Locate the cell with the specified text and output its [X, Y] center coordinate. 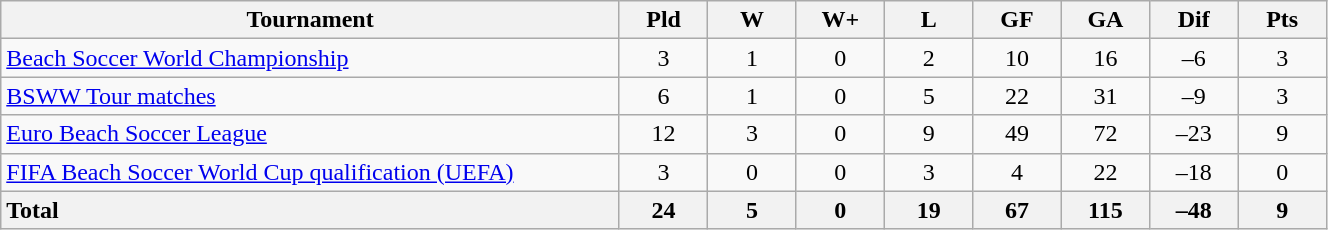
W+ [840, 20]
Pts [1282, 20]
24 [663, 210]
Euro Beach Soccer League [310, 134]
67 [1017, 210]
Total [310, 210]
12 [663, 134]
31 [1105, 96]
Dif [1194, 20]
16 [1105, 58]
GF [1017, 20]
W [752, 20]
–18 [1194, 172]
115 [1105, 210]
72 [1105, 134]
–6 [1194, 58]
4 [1017, 172]
L [928, 20]
19 [928, 210]
2 [928, 58]
10 [1017, 58]
–9 [1194, 96]
6 [663, 96]
Pld [663, 20]
FIFA Beach Soccer World Cup qualification (UEFA) [310, 172]
Beach Soccer World Championship [310, 58]
–48 [1194, 210]
–23 [1194, 134]
49 [1017, 134]
BSWW Tour matches [310, 96]
GA [1105, 20]
Tournament [310, 20]
